Determine the (X, Y) coordinate at the center of the cell enclosing the given text.  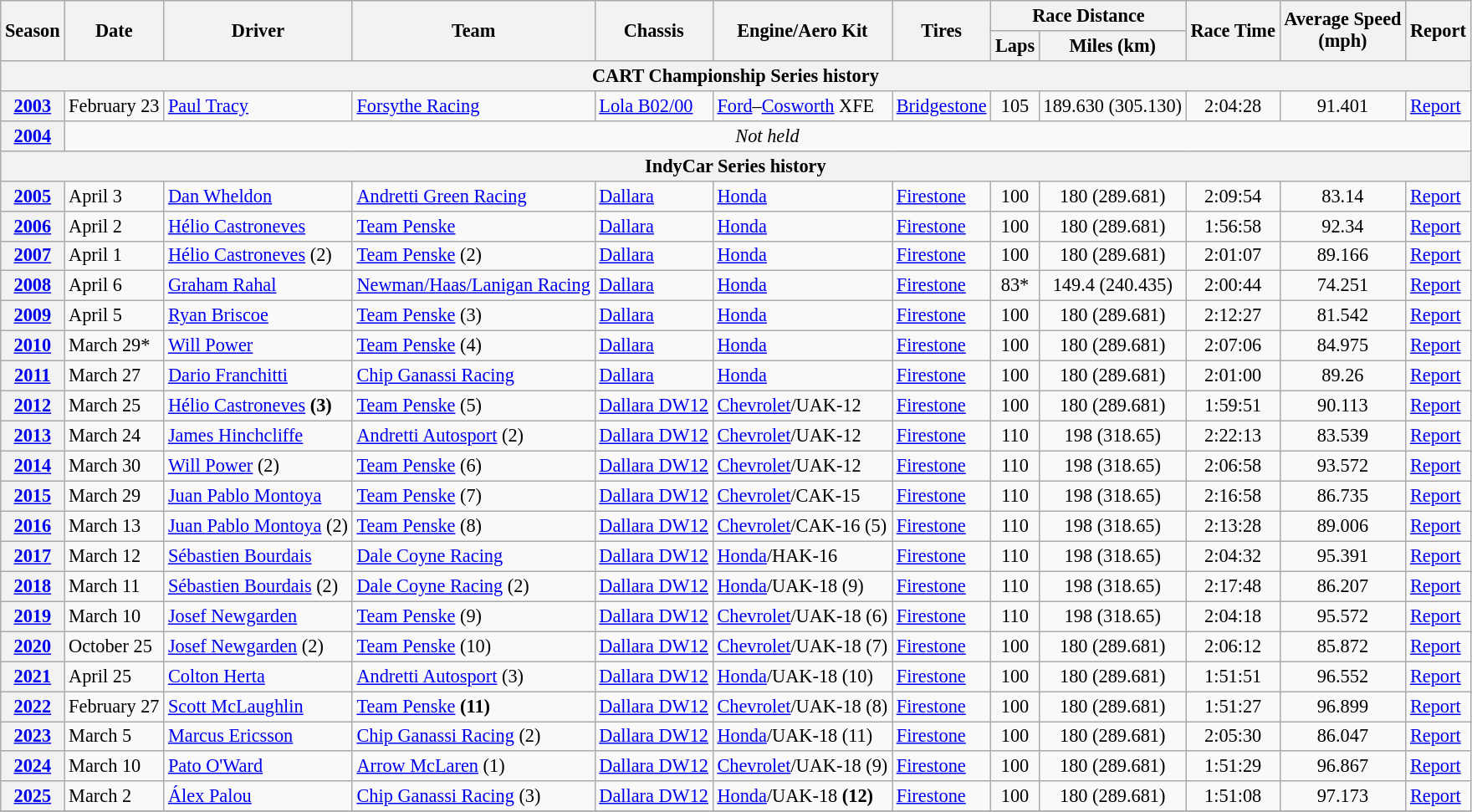
2003 (33, 105)
IndyCar Series history (736, 166)
96.552 (1343, 677)
Team (473, 31)
84.975 (1343, 346)
Race Distance (1089, 16)
Team Penske (11) (473, 706)
Engine/Aero Kit (802, 31)
February 23 (114, 105)
1:51:29 (1233, 766)
2015 (33, 496)
October 25 (114, 646)
85.872 (1343, 646)
189.630 (305.130) (1112, 105)
Chassis (654, 31)
2:07:06 (1233, 346)
105 (1015, 105)
March 13 (114, 526)
89.006 (1343, 526)
2017 (33, 556)
2:22:13 (1233, 436)
2006 (33, 226)
Miles (km) (1112, 46)
86.047 (1343, 736)
2012 (33, 406)
Sébastien Bourdais (258, 556)
2022 (33, 706)
Team Penske (9) (473, 616)
Hélio Castroneves (2) (258, 256)
83* (1015, 286)
James Hinchcliffe (258, 436)
Colton Herta (258, 677)
83.14 (1343, 196)
April 2 (114, 226)
March 29* (114, 346)
Dale Coyne Racing (473, 556)
2010 (33, 346)
Chevrolet/UAK-18 (8) (802, 706)
Newman/Haas/Lanigan Racing (473, 286)
2018 (33, 586)
April 1 (114, 256)
Team Penske (6) (473, 466)
Team Penske (3) (473, 316)
2007 (33, 256)
Chevrolet/CAK-16 (5) (802, 526)
Date (114, 31)
2:04:18 (1233, 616)
86.207 (1343, 586)
Tires (942, 31)
Lola B02/00 (654, 105)
Dario Franchitti (258, 376)
1:51:08 (1233, 796)
Chevrolet/CAK-15 (802, 496)
Andretti Green Racing (473, 196)
Team Penske (4) (473, 346)
83.539 (1343, 436)
2:12:27 (1233, 316)
90.113 (1343, 406)
Chevrolet/UAK-18 (7) (802, 646)
2:17:48 (1233, 586)
2009 (33, 316)
91.401 (1343, 105)
2:01:07 (1233, 256)
89.26 (1343, 376)
February 27 (114, 706)
Race Time (1233, 31)
86.735 (1343, 496)
Chevrolet/UAK-18 (9) (802, 766)
Paul Tracy (258, 105)
Hélio Castroneves (3) (258, 406)
Chevrolet/UAK-18 (6) (802, 616)
2019 (33, 616)
Scott McLaughlin (258, 706)
Bridgestone (942, 105)
2:04:32 (1233, 556)
CART Championship Series history (736, 75)
2004 (33, 135)
Chip Ganassi Racing (2) (473, 736)
93.572 (1343, 466)
April 25 (114, 677)
March 2 (114, 796)
1:56:58 (1233, 226)
March 24 (114, 436)
149.4 (240.435) (1112, 286)
April 3 (114, 196)
2:05:30 (1233, 736)
Juan Pablo Montoya (2) (258, 526)
2016 (33, 526)
Josef Newgarden (2) (258, 646)
Andretti Autosport (2) (473, 436)
2014 (33, 466)
2011 (33, 376)
Season (33, 31)
Laps (1015, 46)
Team Penske (7) (473, 496)
Honda/UAK-18 (9) (802, 586)
81.542 (1343, 316)
2:01:00 (1233, 376)
2:00:44 (1233, 286)
2:04:28 (1233, 105)
2024 (33, 766)
Dan Wheldon (258, 196)
Average Speed(mph) (1343, 31)
April 5 (114, 316)
2:06:12 (1233, 646)
89.166 (1343, 256)
April 6 (114, 286)
Honda/HAK-16 (802, 556)
2025 (33, 796)
Honda/UAK-18 (10) (802, 677)
74.251 (1343, 286)
95.572 (1343, 616)
Driver (258, 31)
Andretti Autosport (3) (473, 677)
2023 (33, 736)
2:16:58 (1233, 496)
Arrow McLaren (1) (473, 766)
Álex Palou (258, 796)
Team Penske (2) (473, 256)
Pato O'Ward (258, 766)
Sébastien Bourdais (2) (258, 586)
Graham Rahal (258, 286)
March 30 (114, 466)
Hélio Castroneves (258, 226)
95.391 (1343, 556)
Forsythe Racing (473, 105)
2005 (33, 196)
Juan Pablo Montoya (258, 496)
Dale Coyne Racing (2) (473, 586)
March 25 (114, 406)
Ryan Briscoe (258, 316)
2:09:54 (1233, 196)
2:06:58 (1233, 466)
97.173 (1343, 796)
Will Power (2) (258, 466)
Chip Ganassi Racing (3) (473, 796)
2008 (33, 286)
96.899 (1343, 706)
March 29 (114, 496)
2013 (33, 436)
March 27 (114, 376)
Chip Ganassi Racing (473, 376)
March 11 (114, 586)
2021 (33, 677)
Marcus Ericsson (258, 736)
March 5 (114, 736)
1:51:27 (1233, 706)
March 12 (114, 556)
Josef Newgarden (258, 616)
Honda/UAK-18 (11) (802, 736)
Team Penske (10) (473, 646)
Ford–Cosworth XFE (802, 105)
2:13:28 (1233, 526)
2020 (33, 646)
96.867 (1343, 766)
Team Penske (5) (473, 406)
Team Penske (473, 226)
Team Penske (8) (473, 526)
92.34 (1343, 226)
1:51:51 (1233, 677)
Not held (768, 135)
Will Power (258, 346)
1:59:51 (1233, 406)
Honda/UAK-18 (12) (802, 796)
